Detect which cell encompasses the target text, then output its (X, Y) center coordinate. 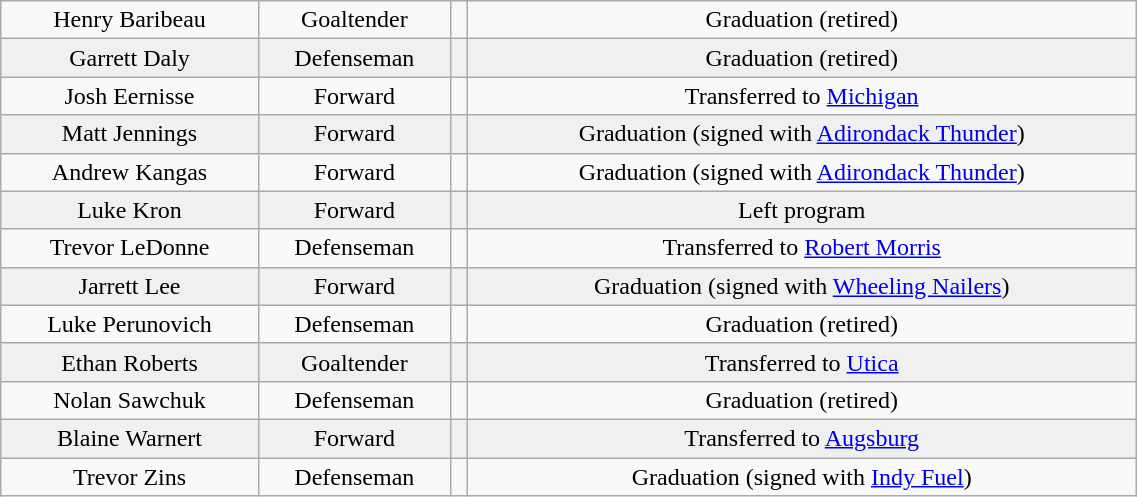
Garrett Daly (130, 58)
Trevor LeDonne (130, 248)
Ethan Roberts (130, 362)
Jarrett Lee (130, 286)
Luke Kron (130, 210)
Graduation (signed with Indy Fuel) (802, 477)
Matt Jennings (130, 134)
Left program (802, 210)
Graduation (signed with Wheeling Nailers) (802, 286)
Transferred to Robert Morris (802, 248)
Andrew Kangas (130, 172)
Transferred to Michigan (802, 96)
Trevor Zins (130, 477)
Transferred to Utica (802, 362)
Henry Baribeau (130, 20)
Josh Eernisse (130, 96)
Blaine Warnert (130, 438)
Luke Perunovich (130, 324)
Nolan Sawchuk (130, 400)
Transferred to Augsburg (802, 438)
